Pinpoint the cell where the given text exists, returning its [X, Y] midpoint coordinate. 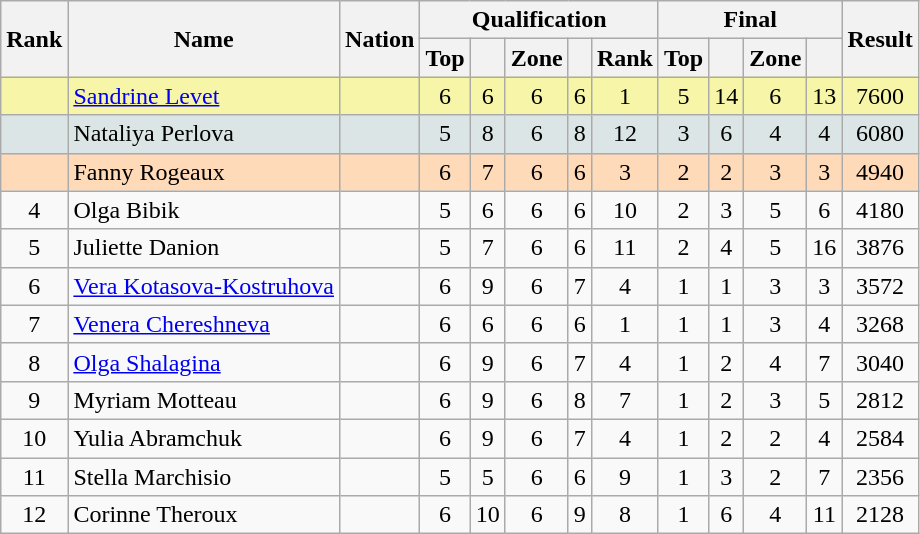
Result [880, 39]
Nation [380, 39]
Olga Shalagina [204, 362]
16 [824, 248]
Stella Marchisio [204, 477]
6080 [880, 134]
Fanny Rogeaux [204, 172]
Final [750, 20]
Juliette Danion [204, 248]
Name [204, 39]
3268 [880, 324]
14 [726, 96]
Vera Kotasova-Kostruhova [204, 286]
2584 [880, 438]
4940 [880, 172]
13 [824, 96]
2812 [880, 400]
Yulia Abramchuk [204, 438]
Qualification [540, 20]
Olga Bibik [204, 210]
3572 [880, 286]
7600 [880, 96]
2128 [880, 515]
3040 [880, 362]
Venera Chereshneva [204, 324]
Sandrine Levet [204, 96]
Corinne Theroux [204, 515]
3876 [880, 248]
2356 [880, 477]
Myriam Motteau [204, 400]
4180 [880, 210]
Nataliya Perlova [204, 134]
